Search for the cell housing the specified text and yield its [X, Y] center coordinate. 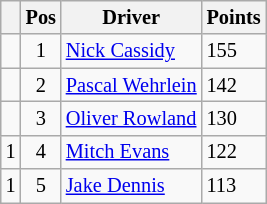
Oliver Rowland [132, 118]
Nick Cassidy [132, 51]
Jake Dennis [132, 186]
113 [234, 186]
Pos [41, 17]
Driver [132, 17]
155 [234, 51]
4 [41, 152]
Mitch Evans [132, 152]
122 [234, 152]
2 [41, 85]
142 [234, 85]
Pascal Wehrlein [132, 85]
3 [41, 118]
5 [41, 186]
Points [234, 17]
130 [234, 118]
